Search for the cell housing the specified text and yield its (x, y) center coordinate. 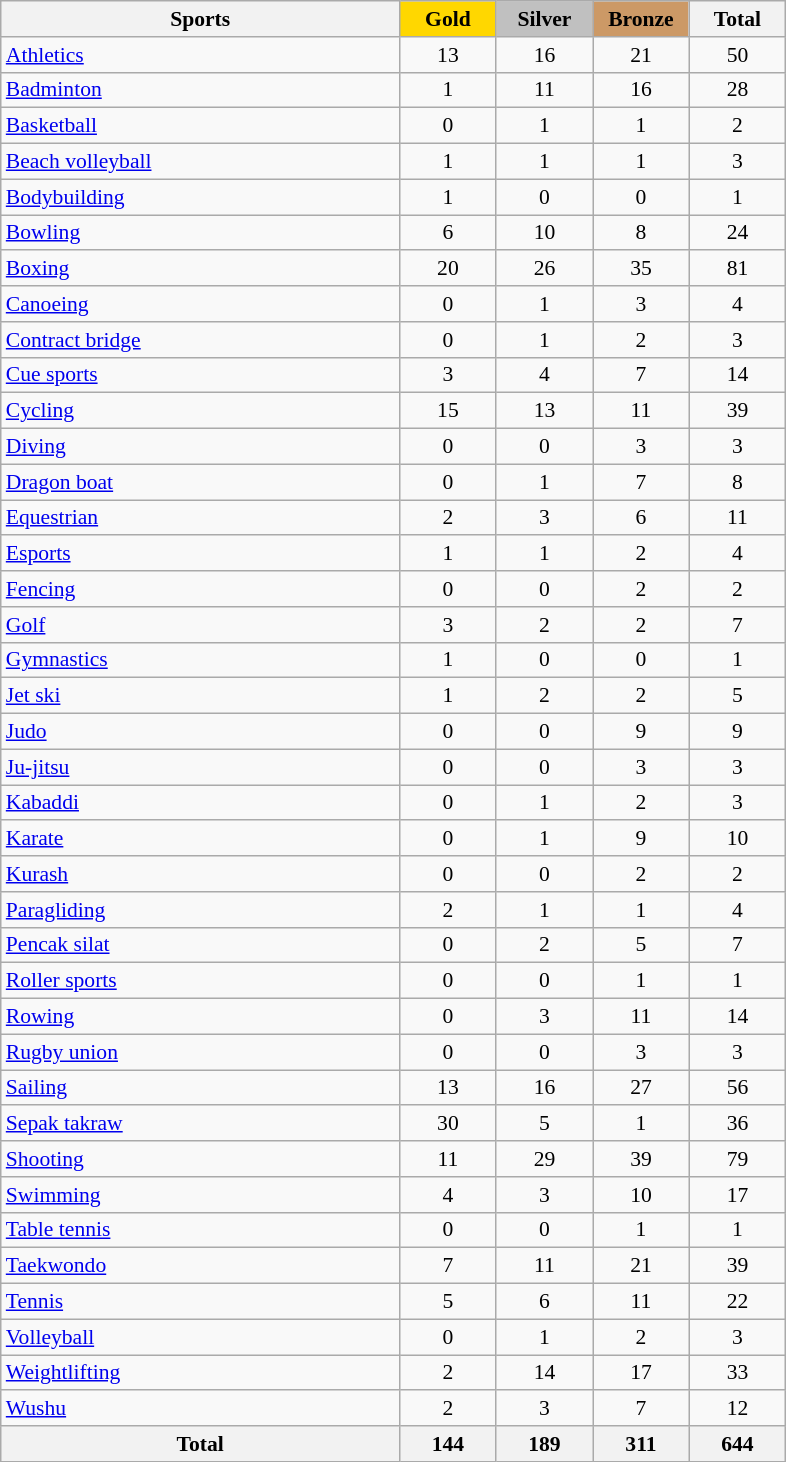
Gold (448, 19)
Volleyball (200, 1337)
Bodybuilding (200, 197)
Taekwondo (200, 1266)
22 (738, 1301)
28 (738, 90)
Dragon boat (200, 482)
Bronze (642, 19)
26 (544, 268)
Paragliding (200, 909)
Rowing (200, 1016)
Rugby union (200, 1052)
Golf (200, 624)
Athletics (200, 54)
Swimming (200, 1194)
12 (738, 1408)
Contract bridge (200, 339)
Canoeing (200, 304)
Badminton (200, 90)
50 (738, 54)
Weightlifting (200, 1372)
Esports (200, 553)
Tennis (200, 1301)
189 (544, 1444)
Wushu (200, 1408)
30 (448, 1123)
Kabaddi (200, 802)
311 (642, 1444)
Judo (200, 731)
644 (738, 1444)
Kurash (200, 874)
Silver (544, 19)
Gymnastics (200, 660)
Beach volleyball (200, 161)
Pencak silat (200, 945)
Basketball (200, 126)
Roller sports (200, 981)
Boxing (200, 268)
35 (642, 268)
Shooting (200, 1159)
Sports (200, 19)
20 (448, 268)
Equestrian (200, 518)
15 (448, 411)
29 (544, 1159)
Karate (200, 838)
Jet ski (200, 696)
Cue sports (200, 375)
Fencing (200, 589)
56 (738, 1088)
Sailing (200, 1088)
Bowling (200, 232)
36 (738, 1123)
27 (642, 1088)
Cycling (200, 411)
Ju-jitsu (200, 767)
79 (738, 1159)
33 (738, 1372)
Table tennis (200, 1230)
24 (738, 232)
81 (738, 268)
Sepak takraw (200, 1123)
Diving (200, 446)
144 (448, 1444)
